Return the [x, y] coordinate for the center point of the cell that contains the specified text.  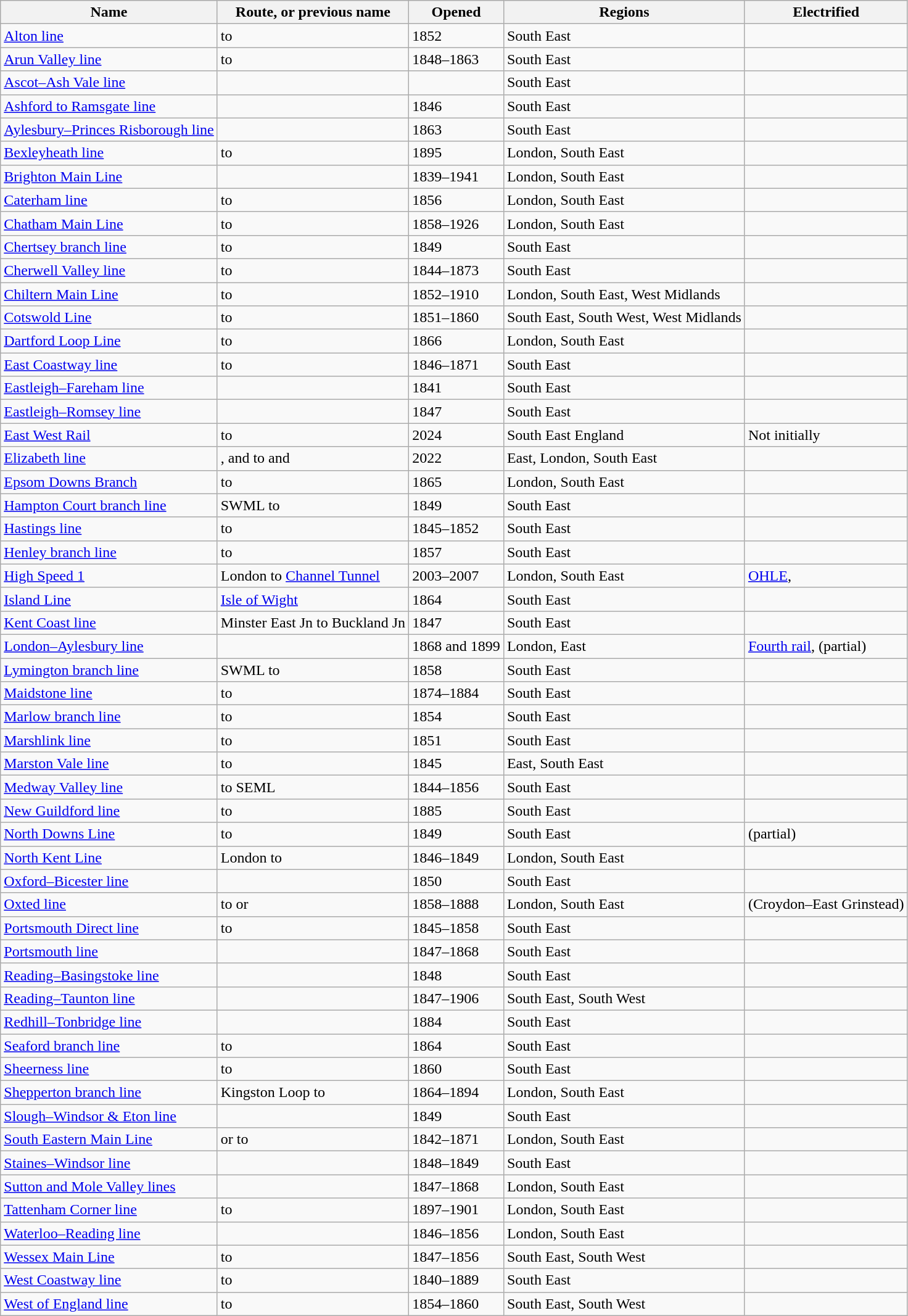
(Croydon–East Grinstead) [826, 904]
East, London, South East [624, 458]
Electrified [826, 12]
Bexleyheath line [109, 153]
1848–1849 [456, 1163]
Reading–Taunton line [109, 998]
Chertsey branch line [109, 247]
High Speed 1 [109, 576]
1839–1941 [456, 176]
1866 [456, 341]
Oxted line [109, 904]
Kent Coast line [109, 623]
Lymington branch line [109, 669]
1852 [456, 36]
Sheerness line [109, 1069]
Hampton Court branch line [109, 505]
Redhill–Tonbridge line [109, 1022]
Tattenham Corner line [109, 1210]
London, South East, West Midlands [624, 294]
Isle of Wight [313, 599]
1845–1858 [456, 928]
West of England line [109, 1304]
Slough–Windsor & Eton line [109, 1116]
1864–1894 [456, 1093]
East West Rail [109, 435]
Eastleigh–Romsey line [109, 412]
1858–1926 [456, 223]
to or [313, 904]
East Coastway line [109, 365]
South East, South West, West Midlands [624, 318]
, and to and [313, 458]
1857 [456, 552]
Staines–Windsor line [109, 1163]
Route, or previous name [313, 12]
London to Channel Tunnel [313, 576]
1846–1856 [456, 1233]
Kingston Loop to [313, 1093]
Chatham Main Line [109, 223]
1897–1901 [456, 1210]
Minster East Jn to Buckland Jn [313, 623]
Alton line [109, 36]
1885 [456, 811]
1846–1849 [456, 858]
Dartford Loop Line [109, 341]
London–Aylesbury line [109, 646]
1844–1856 [456, 787]
Wessex Main Line [109, 1257]
London, East [624, 646]
1874–1884 [456, 693]
Not initially [826, 435]
Marshlink line [109, 740]
1868 and 1899 [456, 646]
1852–1910 [456, 294]
East, South East [624, 764]
Henley branch line [109, 552]
North Kent Line [109, 858]
Cherwell Valley line [109, 270]
Ashford to Ramsgate line [109, 106]
Marston Vale line [109, 764]
Regions [624, 12]
Arun Valley line [109, 59]
or to [313, 1140]
Caterham line [109, 200]
South Eastern Main Line [109, 1140]
1840–1889 [456, 1280]
Brighton Main Line [109, 176]
Shepperton branch line [109, 1093]
Oxford–Bicester line [109, 881]
1854–1860 [456, 1304]
Island Line [109, 599]
Aylesbury–Princes Risborough line [109, 130]
Eastleigh–Fareham line [109, 388]
1841 [456, 388]
1847–1906 [456, 998]
New Guildford line [109, 811]
Epsom Downs Branch [109, 482]
1846–1871 [456, 365]
1856 [456, 200]
1842–1871 [456, 1140]
Elizabeth line [109, 458]
1858–1888 [456, 904]
1851–1860 [456, 318]
Chiltern Main Line [109, 294]
1850 [456, 881]
Seaford branch line [109, 1046]
to SEML [313, 787]
1848–1863 [456, 59]
2003–2007 [456, 576]
2024 [456, 435]
OHLE, [826, 576]
1895 [456, 153]
North Downs Line [109, 834]
London to [313, 858]
1860 [456, 1069]
1858 [456, 669]
1865 [456, 482]
Portsmouth Direct line [109, 928]
Marlow branch line [109, 717]
1847–1856 [456, 1257]
Reading–Basingstoke line [109, 975]
South East England [624, 435]
Cotswold Line [109, 318]
2022 [456, 458]
1854 [456, 717]
Name [109, 12]
1846 [456, 106]
Medway Valley line [109, 787]
Maidstone line [109, 693]
Opened [456, 12]
1863 [456, 130]
Waterloo–Reading line [109, 1233]
Portsmouth line [109, 951]
1851 [456, 740]
Sutton and Mole Valley lines [109, 1186]
Fourth rail, (partial) [826, 646]
West Coastway line [109, 1280]
1844–1873 [456, 270]
Ascot–Ash Vale line [109, 83]
1884 [456, 1022]
Hastings line [109, 529]
1845 [456, 764]
1845–1852 [456, 529]
1848 [456, 975]
(partial) [826, 834]
